Extract the (x, y) coordinate from the center of the cell holding the provided text.  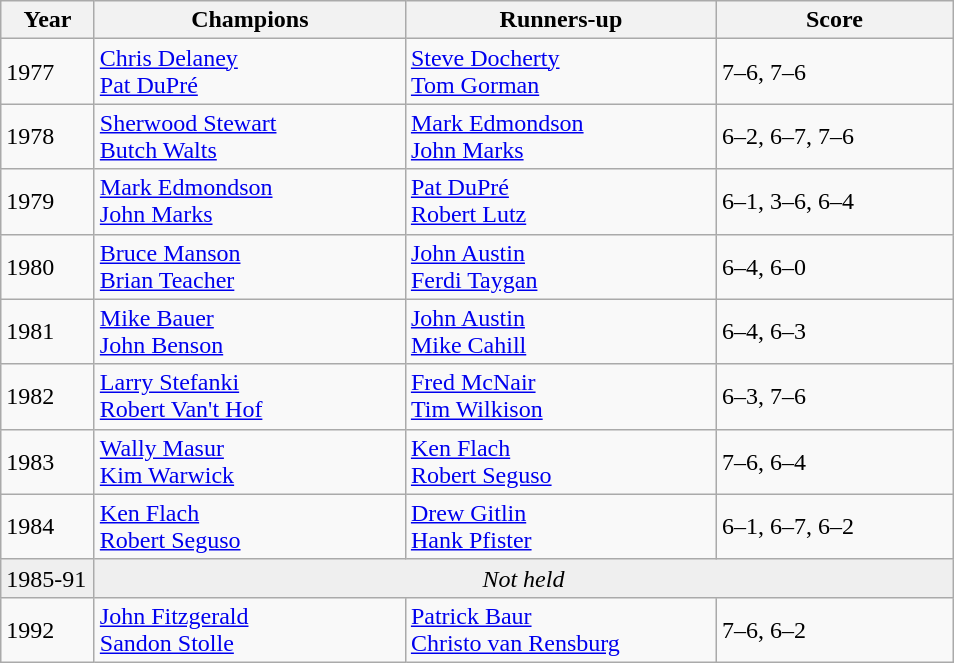
Patrick Baur Christo van Rensburg (560, 630)
Pat DuPré Robert Lutz (560, 202)
Larry Stefanki Robert Van't Hof (250, 396)
1992 (48, 630)
1977 (48, 72)
7–6, 6–4 (834, 462)
John Austin Ferdi Taygan (560, 266)
1984 (48, 526)
7–6, 7–6 (834, 72)
1979 (48, 202)
6–1, 6–7, 6–2 (834, 526)
6–2, 6–7, 7–6 (834, 136)
Wally Masur Kim Warwick (250, 462)
6–3, 7–6 (834, 396)
Sherwood Stewart Butch Walts (250, 136)
Mike Bauer John Benson (250, 332)
6–1, 3–6, 6–4 (834, 202)
6–4, 6–3 (834, 332)
Chris Delaney Pat DuPré (250, 72)
John Austin Mike Cahill (560, 332)
1982 (48, 396)
Champions (250, 20)
1981 (48, 332)
Year (48, 20)
1983 (48, 462)
7–6, 6–2 (834, 630)
Drew Gitlin Hank Pfister (560, 526)
1978 (48, 136)
Bruce Manson Brian Teacher (250, 266)
Steve Docherty Tom Gorman (560, 72)
1985-91 (48, 578)
6–4, 6–0 (834, 266)
Score (834, 20)
Fred McNair Tim Wilkison (560, 396)
1980 (48, 266)
Not held (523, 578)
John Fitzgerald Sandon Stolle (250, 630)
Runners-up (560, 20)
